Return [x, y] of the center of cell containing provided text 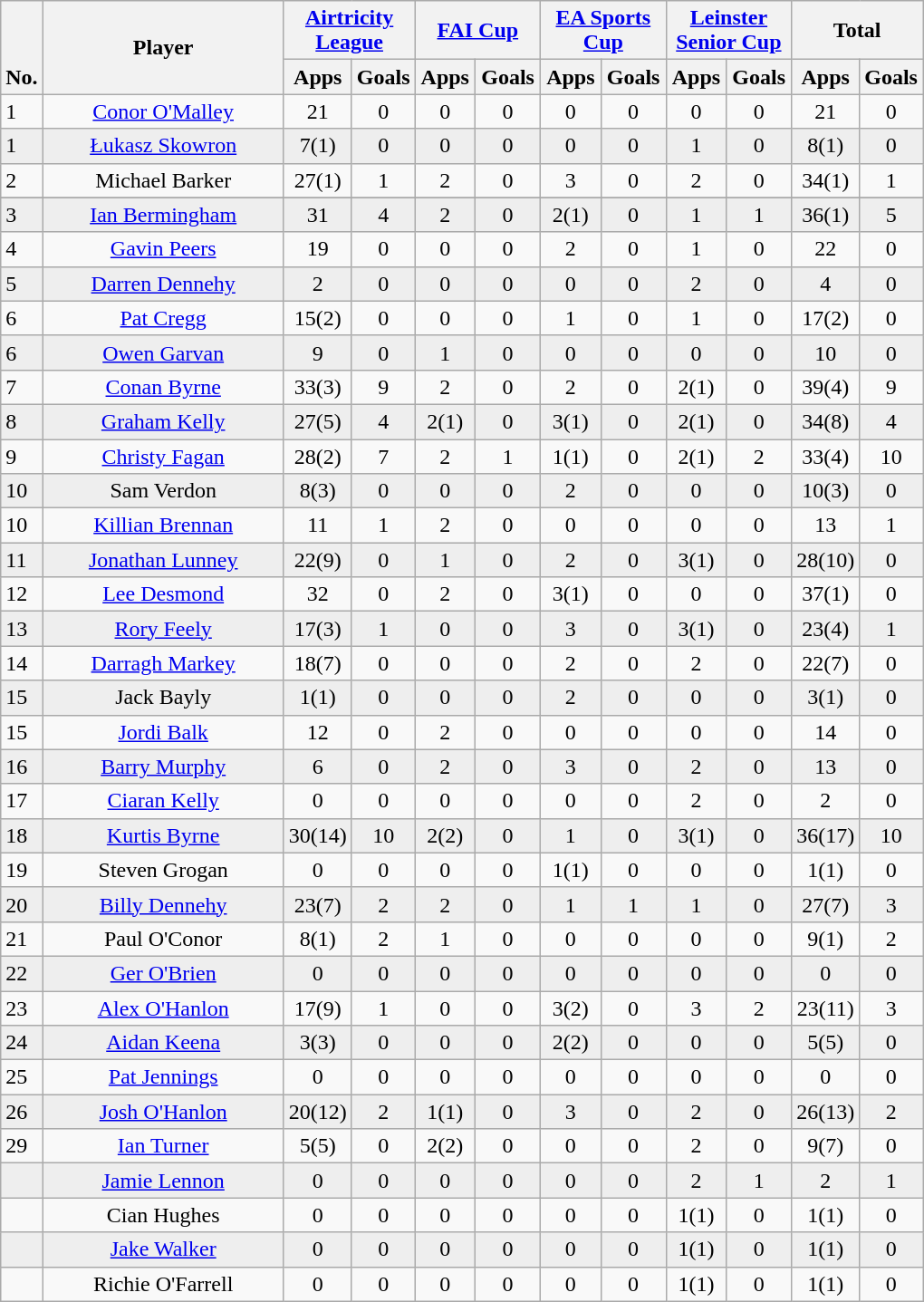
Josh O'Hanlon [163, 1112]
Leinster Senior Cup [728, 31]
17(3) [317, 629]
33(3) [317, 387]
Łukasz Skowron [163, 146]
26 [22, 1112]
28(2) [317, 456]
22(9) [317, 560]
Killian Brennan [163, 526]
32 [317, 594]
37(1) [826, 594]
FAI Cup [478, 31]
27(1) [317, 180]
22(7) [826, 663]
Sam Verdon [163, 491]
23(4) [826, 629]
Richie O'Farrell [163, 1284]
36(1) [826, 215]
39(4) [826, 387]
17(2) [826, 318]
28(10) [826, 560]
8 [22, 421]
23(11) [826, 1008]
Barry Murphy [163, 767]
EA Sports Cup [603, 31]
Aidan Keena [163, 1043]
7(1) [317, 146]
34(1) [826, 180]
29 [22, 1146]
Steven Grogan [163, 870]
34(8) [826, 421]
Jordi Balk [163, 732]
Pat Jennings [163, 1077]
Lee Desmond [163, 594]
27(7) [826, 904]
17 [22, 801]
Billy Dennehy [163, 904]
Alex O'Hanlon [163, 1008]
17(9) [317, 1008]
Kurtis Byrne [163, 835]
8(3) [317, 491]
27(5) [317, 421]
30(14) [317, 835]
Ian Turner [163, 1146]
Rory Feely [163, 629]
Airtricity League [350, 31]
9(1) [826, 939]
Jamie Lennon [163, 1181]
Total [857, 31]
9(7) [826, 1146]
Jonathan Lunney [163, 560]
Jake Walker [163, 1249]
36(17) [826, 835]
16 [22, 767]
Pat Cregg [163, 318]
Paul O'Conor [163, 939]
Jack Bayly [163, 698]
3(2) [571, 1008]
Player [163, 47]
No. [22, 47]
Graham Kelly [163, 421]
20(12) [317, 1112]
Michael Barker [163, 180]
18 [22, 835]
26(13) [826, 1112]
Owen Garvan [163, 352]
20 [22, 904]
Ian Bermingham [163, 215]
Gavin Peers [163, 249]
23 [22, 1008]
Darragh Markey [163, 663]
18(7) [317, 663]
3(3) [317, 1043]
33(4) [826, 456]
24 [22, 1043]
31 [317, 215]
Ger O'Brien [163, 973]
23(7) [317, 904]
Darren Dennehy [163, 284]
10(3) [826, 491]
Conor O'Malley [163, 111]
Christy Fagan [163, 456]
Ciaran Kelly [163, 801]
Cian Hughes [163, 1215]
25 [22, 1077]
Conan Byrne [163, 387]
15(2) [317, 318]
